Find where the given text appears and provide that cell's center as (x, y) coordinate. 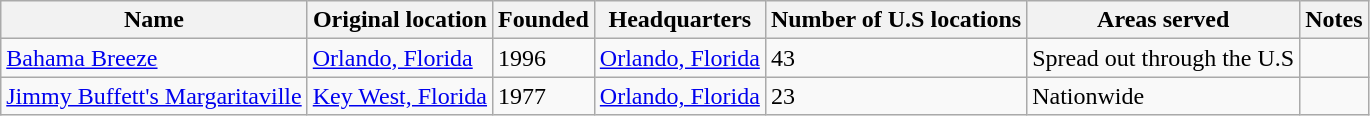
Bahama Breeze (154, 58)
Headquarters (680, 20)
Founded (544, 20)
43 (896, 58)
Number of U.S locations (896, 20)
23 (896, 96)
1996 (544, 58)
Notes (1334, 20)
Jimmy Buffett's Margaritaville (154, 96)
1977 (544, 96)
Nationwide (1164, 96)
Spread out through the U.S (1164, 58)
Key West, Florida (400, 96)
Areas served (1164, 20)
Original location (400, 20)
Name (154, 20)
